Output the [X, Y] coordinate of the center of the cell containing the given text.  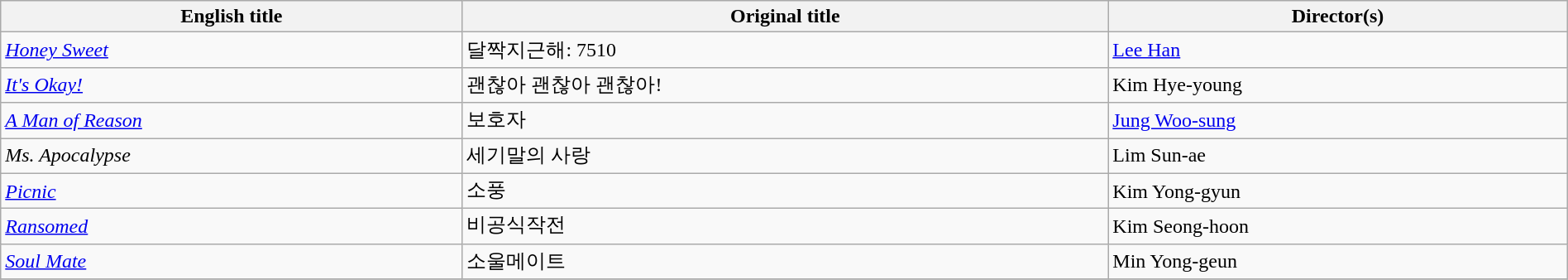
Jung Woo-sung [1338, 121]
달짝지근해: 7510 [786, 50]
소울메이트 [786, 262]
Min Yong-geun [1338, 262]
Honey Sweet [232, 50]
소풍 [786, 191]
세기말의 사랑 [786, 156]
Kim Hye-young [1338, 84]
Ms. Apocalypse [232, 156]
Lee Han [1338, 50]
Director(s) [1338, 17]
Picnic [232, 191]
Ransomed [232, 227]
It's Okay! [232, 84]
비공식작전 [786, 227]
보호자 [786, 121]
Lim Sun-ae [1338, 156]
Kim Yong-gyun [1338, 191]
A Man of Reason [232, 121]
Original title [786, 17]
Kim Seong-hoon [1338, 227]
English title [232, 17]
괜찮아 괜찮아 괜찮아! [786, 84]
Soul Mate [232, 262]
